Extract the [x, y] coordinate from the center of the cell holding the provided text.  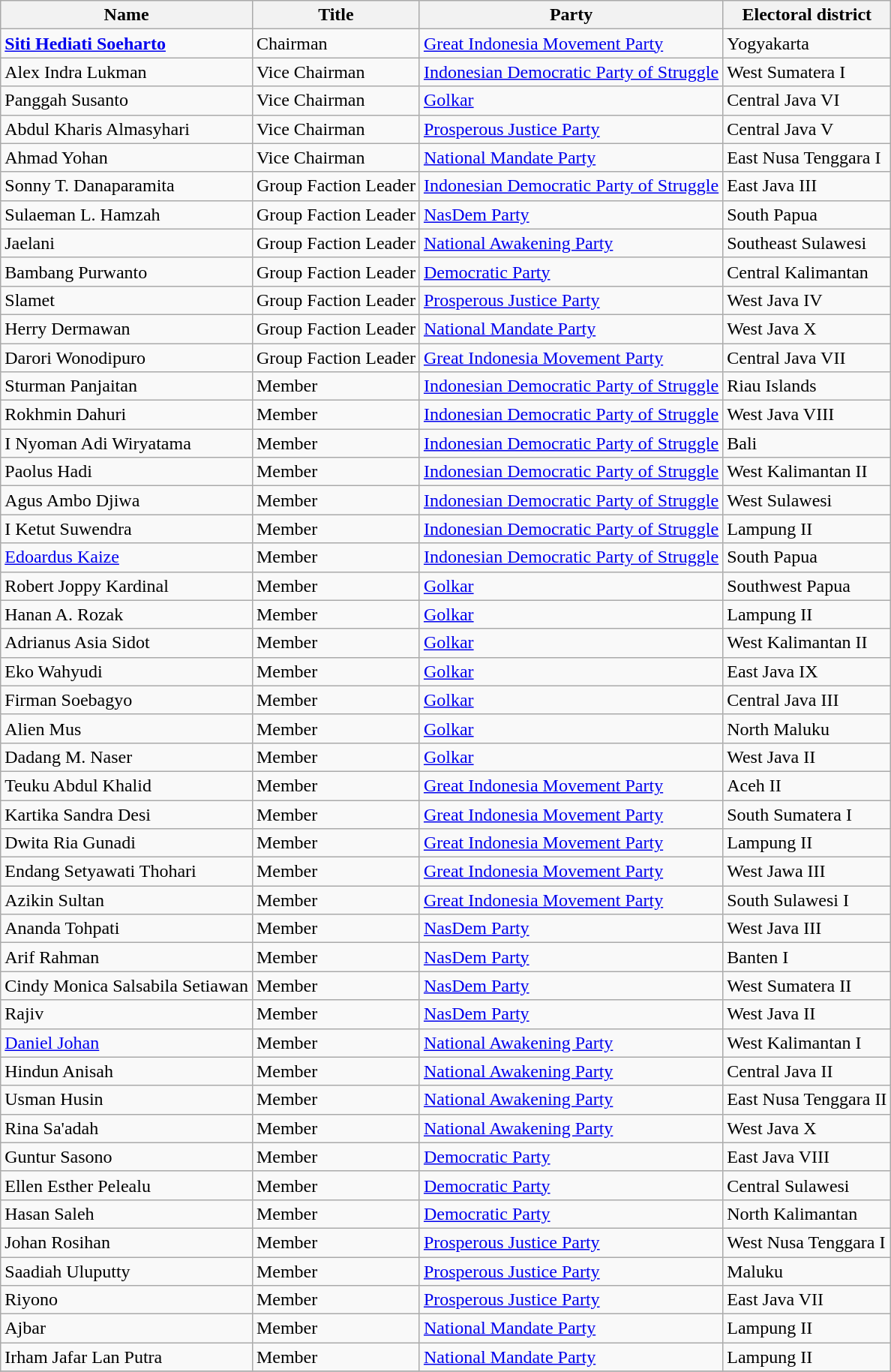
West Sumatera I [807, 72]
Sonny T. Danaparamita [127, 186]
Alien Mus [127, 728]
Southwest Papua [807, 586]
Slamet [127, 300]
Eko Wahyudi [127, 671]
Central Java II [807, 1071]
I Ketut Suwendra [127, 529]
Ajbar [127, 1328]
Hanan A. Rozak [127, 614]
West Sumatera II [807, 986]
Dadang M. Naser [127, 757]
Edoardus Kaize [127, 557]
Paolus Hadi [127, 472]
Robert Joppy Kardinal [127, 586]
Herry Dermawan [127, 329]
Riyono [127, 1300]
Guntur Sasono [127, 1157]
Abdul Kharis Almasyhari [127, 129]
Rina Sa'adah [127, 1128]
Hindun Anisah [127, 1071]
Central Java VII [807, 358]
Endang Setyawati Thohari [127, 872]
Bambang Purwanto [127, 272]
West Sulawesi [807, 500]
West Java IV [807, 300]
West Jawa III [807, 872]
I Nyoman Adi Wiryatama [127, 443]
Name [127, 15]
South Sumatera I [807, 814]
Yogyakarta [807, 44]
Panggah Susanto [127, 101]
North Maluku [807, 728]
Firman Soebagyo [127, 700]
Adrianus Asia Sidot [127, 643]
Ananda Tohpati [127, 929]
East Java VIII [807, 1157]
Ahmad Yohan [127, 158]
Saadiah Uluputty [127, 1271]
Central Java III [807, 700]
Aceh II [807, 785]
Johan Rosihan [127, 1242]
Maluku [807, 1271]
Irham Jafar Lan Putra [127, 1357]
Azikin Sultan [127, 900]
Central Kalimantan [807, 272]
Usman Husin [127, 1100]
Banten I [807, 957]
Central Sulawesi [807, 1185]
West Java III [807, 929]
Sturman Panjaitan [127, 386]
Sulaeman L. Hamzah [127, 215]
Rajiv [127, 1014]
Cindy Monica Salsabila Setiawan [127, 986]
East Java III [807, 186]
Darori Wonodipuro [127, 358]
Southeast Sulawesi [807, 243]
West Kalimantan I [807, 1043]
Hasan Saleh [127, 1214]
Daniel Johan [127, 1043]
Agus Ambo Djiwa [127, 500]
North Kalimantan [807, 1214]
South Sulawesi I [807, 900]
Title [336, 15]
Electoral district [807, 15]
West Java VIII [807, 415]
East Java IX [807, 671]
Siti Hediati Soeharto [127, 44]
Central Java VI [807, 101]
Ellen Esther Pelealu [127, 1185]
Chairman [336, 44]
Jaelani [127, 243]
Party [571, 15]
Dwita Ria Gunadi [127, 843]
East Nusa Tenggara II [807, 1100]
Teuku Abdul Khalid [127, 785]
Central Java V [807, 129]
Arif Rahman [127, 957]
Rokhmin Dahuri [127, 415]
Riau Islands [807, 386]
Bali [807, 443]
Alex Indra Lukman [127, 72]
East Java VII [807, 1300]
Kartika Sandra Desi [127, 814]
East Nusa Tenggara I [807, 158]
West Nusa Tenggara I [807, 1242]
